Search for the cell housing the specified text and yield its [x, y] center coordinate. 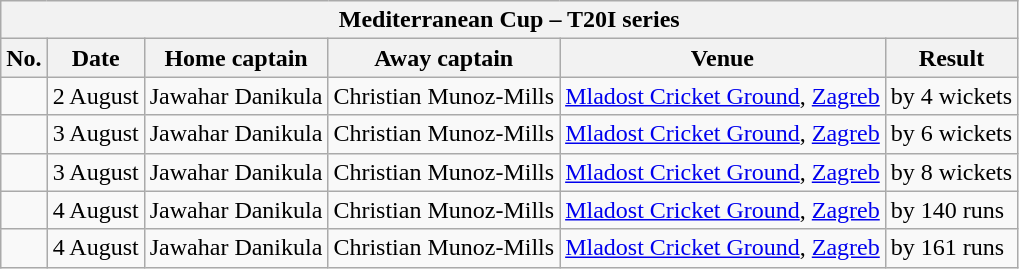
by 8 wickets [951, 172]
by 140 runs [951, 210]
Mediterranean Cup – T20I series [510, 20]
Date [96, 58]
2 August [96, 96]
Away captain [444, 58]
Result [951, 58]
No. [24, 58]
by 161 runs [951, 248]
by 6 wickets [951, 134]
by 4 wickets [951, 96]
Home captain [236, 58]
Venue [723, 58]
